From the cell containing the given text, extract its center point as [X, Y] coordinate. 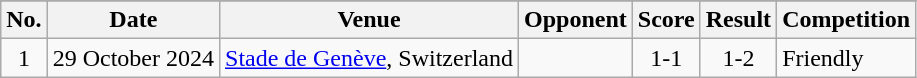
Result [738, 20]
Competition [846, 20]
Friendly [846, 58]
Venue [370, 20]
No. [24, 20]
1 [24, 58]
Score [666, 20]
1-2 [738, 58]
Opponent [575, 20]
1-1 [666, 58]
Stade de Genève, Switzerland [370, 58]
Date [133, 20]
29 October 2024 [133, 58]
